Pinpoint the cell where the given text exists, returning its [x, y] midpoint coordinate. 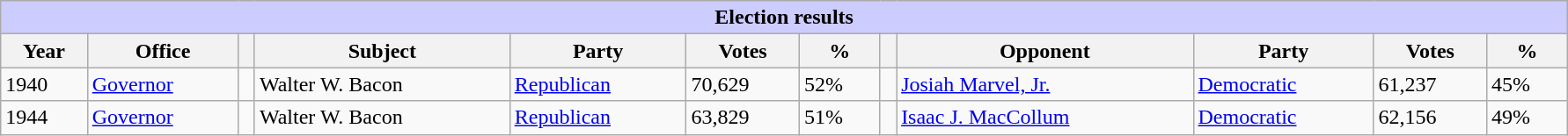
Subject [382, 51]
52% [839, 84]
Election results [785, 18]
Office [163, 51]
63,829 [743, 118]
1944 [44, 118]
Josiah Marvel, Jr. [1045, 84]
Isaac J. MacCollum [1045, 118]
Opponent [1045, 51]
45% [1528, 84]
1940 [44, 84]
Year [44, 51]
49% [1528, 118]
62,156 [1430, 118]
61,237 [1430, 84]
70,629 [743, 84]
51% [839, 118]
